Extract the [X, Y] coordinate from the center of the cell holding the provided text.  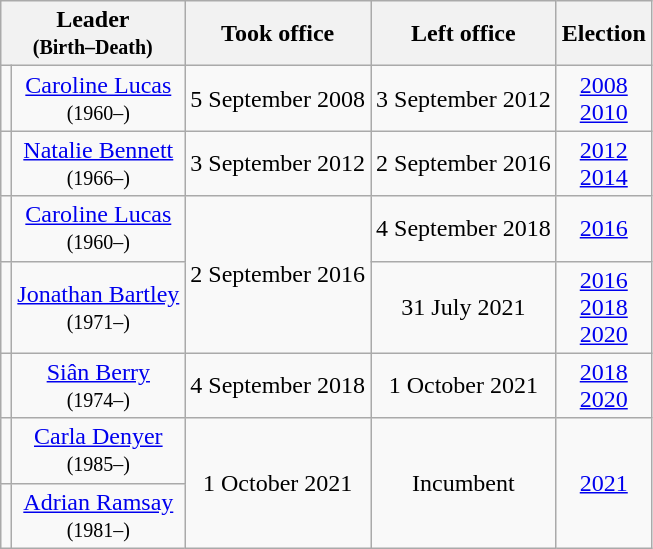
20082010 [604, 98]
2021 [604, 483]
Jonathan Bartley(1971–) [98, 307]
20122014 [604, 164]
2016 [604, 228]
31 July 2021 [464, 307]
Natalie Bennett(1966–) [98, 164]
Adrian Ramsay(1981–) [98, 516]
201620182020 [604, 307]
Carla Denyer(1985–) [98, 450]
20182020 [604, 386]
Incumbent [464, 483]
Election [604, 34]
5 September 2008 [278, 98]
Left office [464, 34]
Siân Berry(1974–) [98, 386]
Took office [278, 34]
Leader(Birth–Death) [93, 34]
